Search for the cell housing the specified text and yield its [x, y] center coordinate. 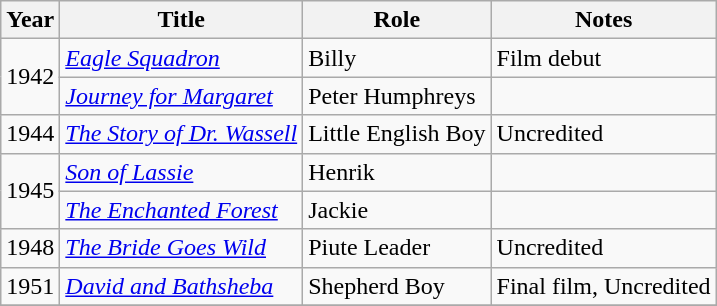
Year [30, 20]
1944 [30, 134]
1945 [30, 191]
Son of Lassie [182, 172]
1951 [30, 286]
Journey for Margaret [182, 96]
David and Bathsheba [182, 286]
1942 [30, 77]
Film debut [604, 58]
Final film, Uncredited [604, 286]
Peter Humphreys [397, 96]
Role [397, 20]
Billy [397, 58]
Shepherd Boy [397, 286]
Notes [604, 20]
The Story of Dr. Wassell [182, 134]
Eagle Squadron [182, 58]
Piute Leader [397, 248]
The Bride Goes Wild [182, 248]
1948 [30, 248]
Jackie [397, 210]
Little English Boy [397, 134]
The Enchanted Forest [182, 210]
Title [182, 20]
Henrik [397, 172]
